From the cell containing the given text, extract its center point as [X, Y] coordinate. 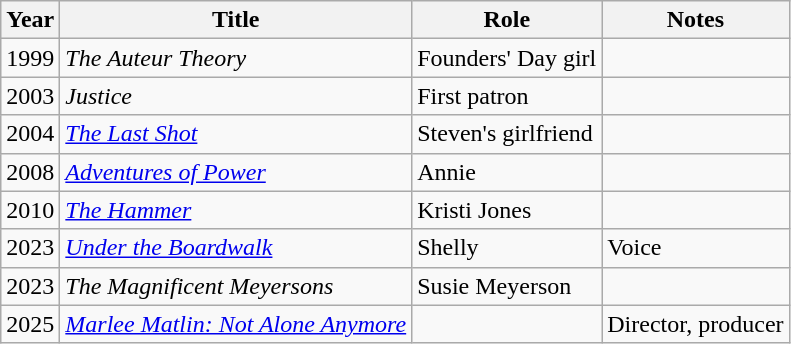
Year [30, 20]
2003 [30, 96]
Marlee Matlin: Not Alone Anymore [236, 324]
The Hammer [236, 210]
Steven's girlfriend [507, 134]
Notes [696, 20]
Kristi Jones [507, 210]
Shelly [507, 248]
Annie [507, 172]
Voice [696, 248]
Susie Meyerson [507, 286]
2008 [30, 172]
First patron [507, 96]
The Auteur Theory [236, 58]
1999 [30, 58]
Director, producer [696, 324]
Founders' Day girl [507, 58]
Adventures of Power [236, 172]
Under the Boardwalk [236, 248]
The Last Shot [236, 134]
2025 [30, 324]
2004 [30, 134]
2010 [30, 210]
Title [236, 20]
Role [507, 20]
The Magnificent Meyersons [236, 286]
Justice [236, 96]
